Provide the [X, Y] coordinate of the cell's center where the given text is located.  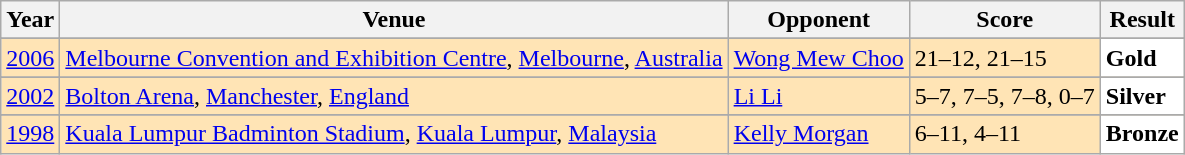
Gold [1142, 58]
Melbourne Convention and Exhibition Centre, Melbourne, Australia [394, 58]
Year [30, 20]
1998 [30, 134]
6–11, 4–11 [1004, 134]
2006 [30, 58]
Kelly Morgan [818, 134]
2002 [30, 96]
Opponent [818, 20]
Venue [394, 20]
Silver [1142, 96]
Kuala Lumpur Badminton Stadium, Kuala Lumpur, Malaysia [394, 134]
Bronze [1142, 134]
Wong Mew Choo [818, 58]
Bolton Arena, Manchester, England [394, 96]
Li Li [818, 96]
21–12, 21–15 [1004, 58]
5–7, 7–5, 7–8, 0–7 [1004, 96]
Result [1142, 20]
Score [1004, 20]
